Identify which cell holds the provided text, then report its [X, Y] central coordinate. 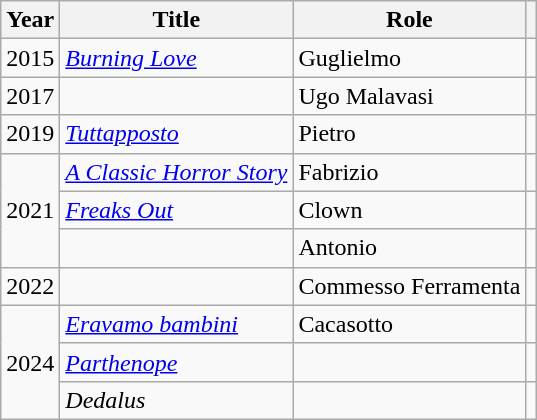
2024 [30, 362]
Antonio [410, 248]
Guglielmo [410, 58]
2019 [30, 134]
Pietro [410, 134]
Title [176, 20]
2015 [30, 58]
Fabrizio [410, 172]
Parthenope [176, 362]
2022 [30, 286]
Year [30, 20]
Burning Love [176, 58]
Clown [410, 210]
Cacasotto [410, 324]
Commesso Ferramenta [410, 286]
2021 [30, 210]
Eravamo bambini [176, 324]
Role [410, 20]
Freaks Out [176, 210]
Ugo Malavasi [410, 96]
Dedalus [176, 400]
2017 [30, 96]
A Classic Horror Story [176, 172]
Tuttapposto [176, 134]
